Capture the cell that displays the provided text and extract its (x, y) central coordinate. 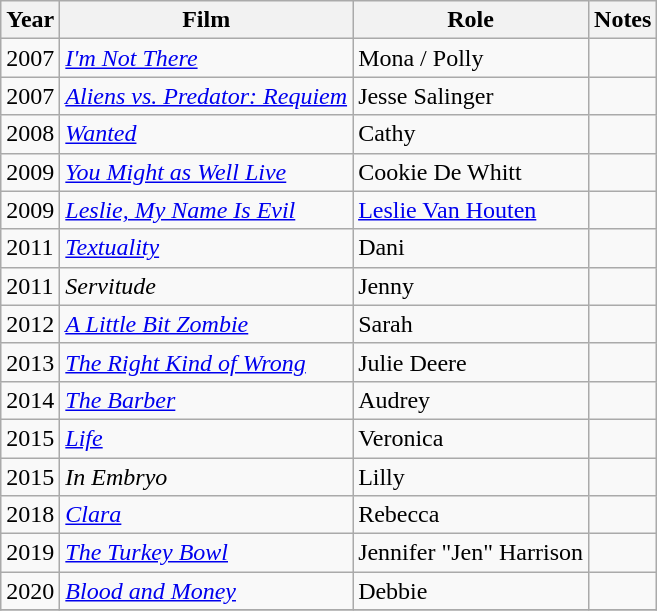
Film (206, 20)
Jesse Salinger (471, 96)
In Embryo (206, 477)
2014 (30, 400)
Jenny (471, 286)
Cookie De Whitt (471, 172)
2020 (30, 591)
Leslie Van Houten (471, 210)
Jennifer "Jen" Harrison (471, 553)
Veronica (471, 438)
Leslie, My Name Is Evil (206, 210)
Debbie (471, 591)
2013 (30, 362)
The Turkey Bowl (206, 553)
Wanted (206, 134)
Dani (471, 248)
The Right Kind of Wrong (206, 362)
Audrey (471, 400)
You Might as Well Live (206, 172)
Clara (206, 515)
Mona / Polly (471, 58)
Lilly (471, 477)
Rebecca (471, 515)
Aliens vs. Predator: Requiem (206, 96)
Notes (623, 20)
Servitude (206, 286)
A Little Bit Zombie (206, 324)
2012 (30, 324)
The Barber (206, 400)
Blood and Money (206, 591)
Role (471, 20)
Life (206, 438)
2019 (30, 553)
Sarah (471, 324)
2018 (30, 515)
2008 (30, 134)
Cathy (471, 134)
Textuality (206, 248)
Year (30, 20)
Julie Deere (471, 362)
I'm Not There (206, 58)
